For the text-containing cell, return its midpoint in [X, Y] coordinate format. 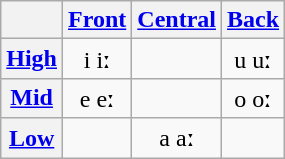
Front [98, 20]
Central [177, 20]
Mid [32, 98]
Low [32, 138]
e eː [98, 98]
u uː [254, 59]
i iː [98, 59]
High [32, 59]
Back [254, 20]
o oː [254, 98]
a aː [177, 138]
